Identify which cell holds the provided text, then report its (x, y) central coordinate. 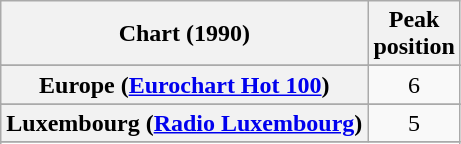
6 (414, 85)
Chart (1990) (184, 34)
Europe (Eurochart Hot 100) (184, 85)
5 (414, 123)
Peakposition (414, 34)
Luxembourg (Radio Luxembourg) (184, 123)
